Output the [x, y] coordinate of the center of the cell containing the given text.  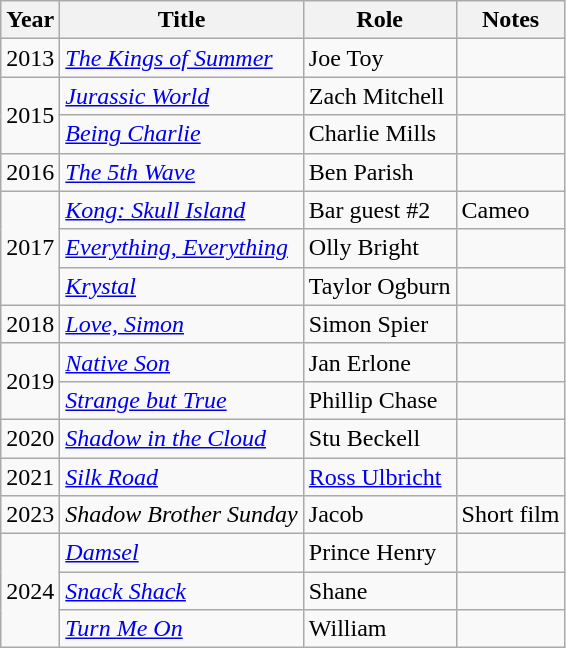
2024 [30, 591]
2017 [30, 248]
Olly Bright [380, 248]
Damsel [182, 553]
2013 [30, 58]
Year [30, 20]
2016 [30, 172]
Joe Toy [380, 58]
Cameo [510, 210]
Prince Henry [380, 553]
Simon Spier [380, 324]
Zach Mitchell [380, 96]
The 5th Wave [182, 172]
The Kings of Summer [182, 58]
Jan Erlone [380, 362]
Role [380, 20]
2023 [30, 515]
Shadow in the Cloud [182, 438]
Turn Me On [182, 629]
2020 [30, 438]
Jurassic World [182, 96]
Stu Beckell [380, 438]
Ben Parish [380, 172]
Taylor Ogburn [380, 286]
Shadow Brother Sunday [182, 515]
Snack Shack [182, 591]
Everything, Everything [182, 248]
Phillip Chase [380, 400]
2015 [30, 115]
Krystal [182, 286]
Love, Simon [182, 324]
2018 [30, 324]
Strange but True [182, 400]
Shane [380, 591]
2019 [30, 381]
Native Son [182, 362]
Bar guest #2 [380, 210]
Charlie Mills [380, 134]
William [380, 629]
Title [182, 20]
Jacob [380, 515]
Ross Ulbricht [380, 477]
Silk Road [182, 477]
Notes [510, 20]
Short film [510, 515]
2021 [30, 477]
Being Charlie [182, 134]
Kong: Skull Island [182, 210]
